For the text-containing cell, return its midpoint in (X, Y) coordinate format. 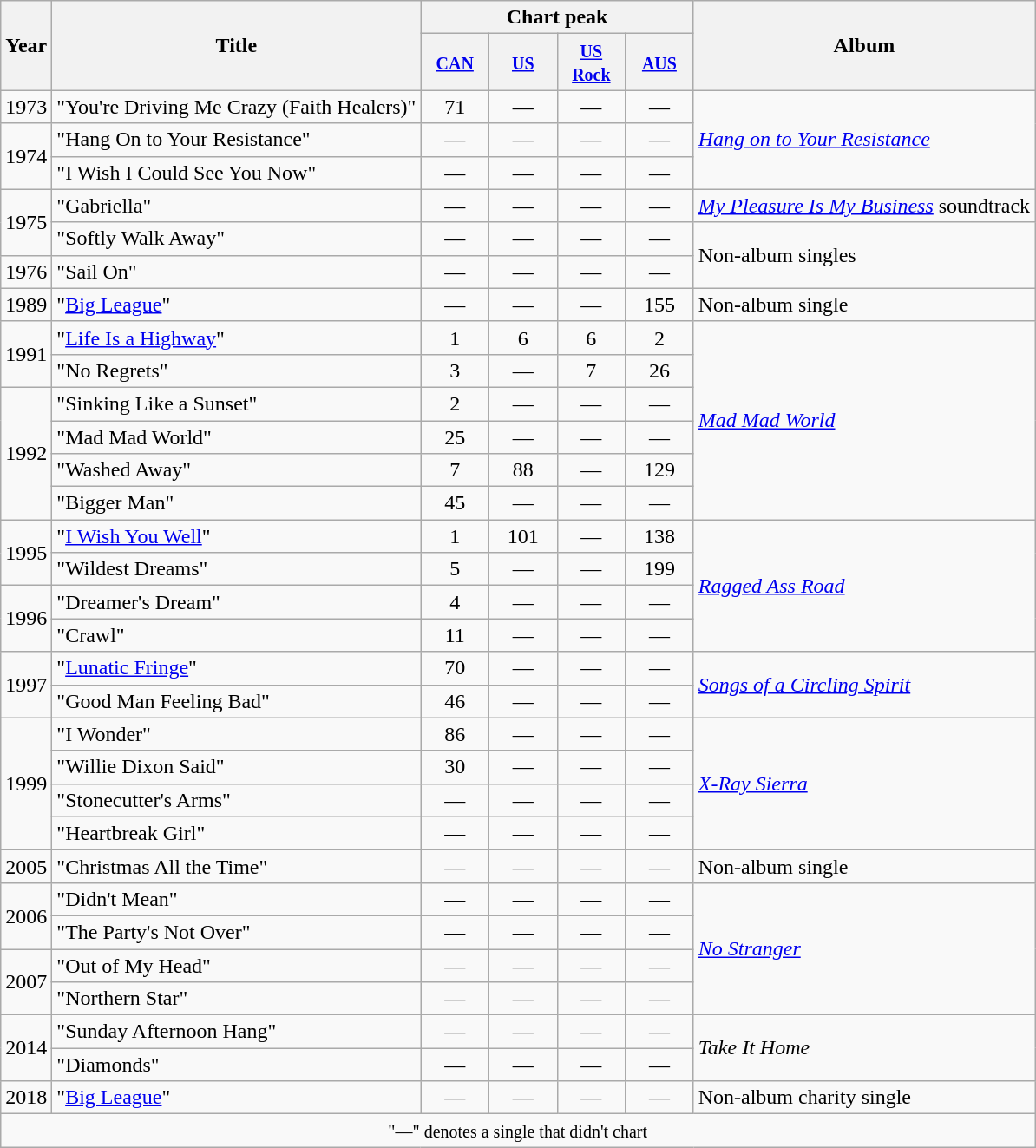
1997 (26, 685)
2018 (26, 1098)
"Crawl" (236, 635)
Year (26, 45)
155 (659, 305)
"Willie Dixon Said" (236, 767)
1973 (26, 107)
25 (455, 436)
"Good Man Feeling Bad" (236, 701)
My Pleasure Is My Business soundtrack (864, 206)
"I Wonder" (236, 734)
Chart peak (557, 17)
4 (455, 602)
No Stranger (864, 948)
USRock (592, 62)
26 (659, 371)
"No Regrets" (236, 371)
"Life Is a Highway" (236, 338)
2005 (26, 866)
Songs of a Circling Spirit (864, 685)
"Heartbreak Girl" (236, 833)
"Stonecutter's Arms" (236, 800)
199 (659, 569)
"Diamonds" (236, 1065)
"I Wish I Could See You Now" (236, 173)
"You're Driving Me Crazy (Faith Healers)" (236, 107)
"Sunday Afternoon Hang" (236, 1032)
"Wildest Dreams" (236, 569)
86 (455, 734)
1975 (26, 222)
138 (659, 536)
Title (236, 45)
"Hang On to Your Resistance" (236, 140)
X-Ray Sierra (864, 784)
3 (455, 371)
70 (455, 668)
"Didn't Mean" (236, 899)
"Out of My Head" (236, 966)
"Gabriella" (236, 206)
"Christmas All the Time" (236, 866)
46 (455, 701)
1992 (26, 453)
"Washed Away" (236, 470)
Ragged Ass Road (864, 586)
129 (659, 470)
"Northern Star" (236, 999)
2007 (26, 982)
"Mad Mad World" (236, 436)
71 (455, 107)
1989 (26, 305)
US (524, 62)
"Softly Walk Away" (236, 239)
CAN (455, 62)
2006 (26, 915)
88 (524, 470)
Take It Home (864, 1048)
1991 (26, 354)
Non-album charity single (864, 1098)
1996 (26, 619)
1974 (26, 156)
5 (455, 569)
"Dreamer's Dream" (236, 602)
"Sinking Like a Sunset" (236, 403)
"Sail On" (236, 272)
1995 (26, 553)
Album (864, 45)
"I Wish You Well" (236, 536)
101 (524, 536)
45 (455, 503)
"—" denotes a single that didn't chart (518, 1131)
"Bigger Man" (236, 503)
1976 (26, 272)
Mad Mad World (864, 420)
Hang on to Your Resistance (864, 140)
"Lunatic Fringe" (236, 668)
Non-album singles (864, 255)
11 (455, 635)
1999 (26, 784)
30 (455, 767)
AUS (659, 62)
2014 (26, 1048)
"The Party's Not Over" (236, 932)
